Output the (X, Y) coordinate of the center of the cell containing the given text.  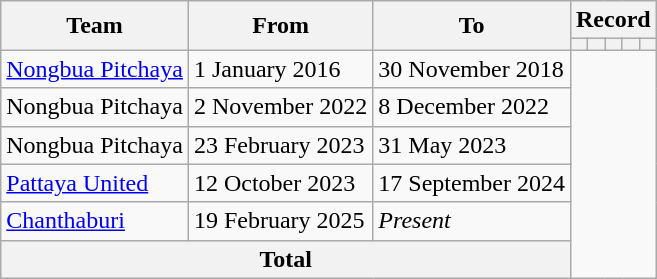
Chanthaburi (95, 221)
2 November 2022 (280, 107)
Present (472, 221)
12 October 2023 (280, 183)
Record (613, 20)
Total (286, 259)
1 January 2016 (280, 69)
30 November 2018 (472, 69)
19 February 2025 (280, 221)
Pattaya United (95, 183)
23 February 2023 (280, 145)
17 September 2024 (472, 183)
8 December 2022 (472, 107)
To (472, 26)
31 May 2023 (472, 145)
Team (95, 26)
From (280, 26)
